Determine the [X, Y] coordinate at the center of the cell enclosing the given text.  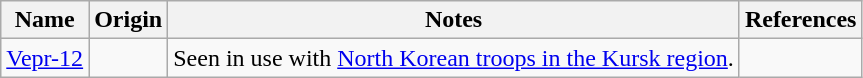
Name [45, 20]
References [800, 20]
Seen in use with North Korean troops in the Kursk region. [454, 58]
Origin [128, 20]
Vepr-12 [45, 58]
Notes [454, 20]
